Return the (X, Y) coordinate for the center point of the cell that contains the specified text.  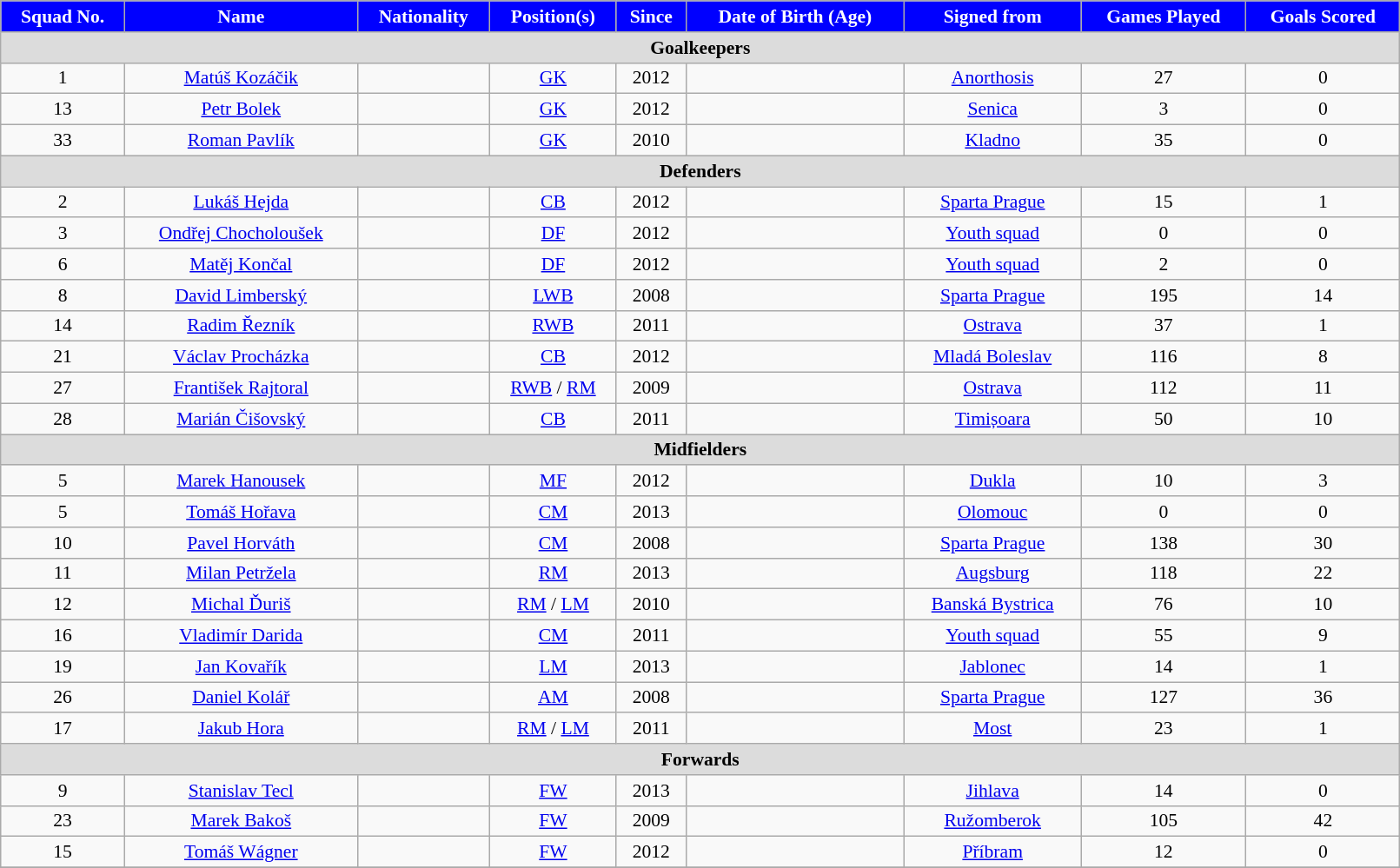
Squad No. (63, 17)
Forwards (700, 759)
Lukáš Hejda (241, 202)
Goals Scored (1323, 17)
Václav Procházka (241, 357)
Pavel Horváth (241, 543)
Position(s) (553, 17)
28 (63, 419)
Matúš Kozáčik (241, 78)
RWB (553, 326)
Name (241, 17)
21 (63, 357)
František Rajtoral (241, 388)
6 (63, 264)
Jan Kovařík (241, 666)
Jihlava (992, 791)
Games Played (1164, 17)
13 (63, 109)
Banská Bystrica (992, 605)
Augsburg (992, 573)
30 (1323, 543)
Radim Řezník (241, 326)
19 (63, 666)
Timișoara (992, 419)
Vladimír Darida (241, 636)
Stanislav Tecl (241, 791)
Příbram (992, 852)
Jablonec (992, 666)
Roman Pavlík (241, 141)
RWB / RM (553, 388)
76 (1164, 605)
36 (1323, 698)
35 (1164, 141)
118 (1164, 573)
Senica (992, 109)
Milan Petržela (241, 573)
LWB (553, 295)
Michal Ďuriš (241, 605)
MF (553, 481)
50 (1164, 419)
Marek Bakoš (241, 821)
Anorthosis (992, 78)
127 (1164, 698)
33 (63, 141)
116 (1164, 357)
Kladno (992, 141)
42 (1323, 821)
Tomáš Hořava (241, 512)
Midfielders (700, 450)
Marián Čišovský (241, 419)
Matěj Končal (241, 264)
55 (1164, 636)
105 (1164, 821)
Marek Hanousek (241, 481)
112 (1164, 388)
Daniel Kolář (241, 698)
AM (553, 698)
David Limberský (241, 295)
Date of Birth (Age) (794, 17)
LM (553, 666)
Jakub Hora (241, 729)
26 (63, 698)
Tomáš Wágner (241, 852)
Ružomberok (992, 821)
Dukla (992, 481)
Mladá Boleslav (992, 357)
138 (1164, 543)
RM (553, 573)
Ondřej Chocholoušek (241, 234)
Since (651, 17)
16 (63, 636)
Petr Bolek (241, 109)
Olomouc (992, 512)
37 (1164, 326)
Defenders (700, 171)
195 (1164, 295)
Most (992, 729)
Goalkeepers (700, 48)
Signed from (992, 17)
17 (63, 729)
Nationality (423, 17)
22 (1323, 573)
